Pinpoint the cell where the given text exists, returning its [X, Y] midpoint coordinate. 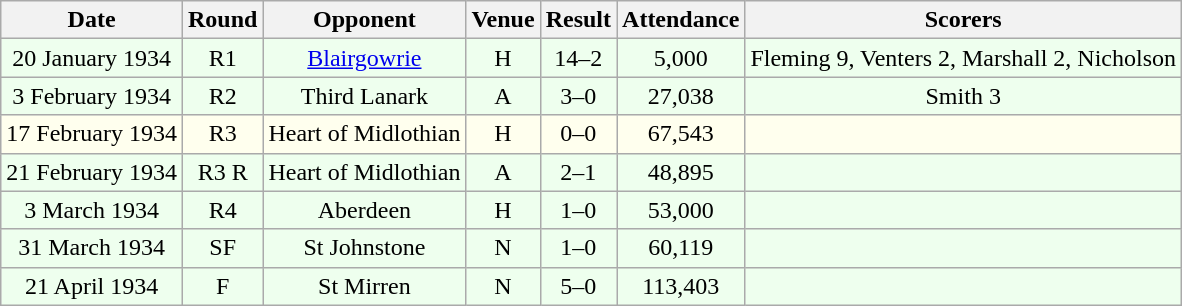
2–1 [578, 172]
F [222, 286]
3–0 [578, 96]
SF [222, 248]
St Mirren [364, 286]
Smith 3 [964, 96]
R2 [222, 96]
R1 [222, 58]
20 January 1934 [92, 58]
60,119 [681, 248]
0–0 [578, 134]
14–2 [578, 58]
Result [578, 20]
R4 [222, 210]
R3 [222, 134]
31 March 1934 [92, 248]
67,543 [681, 134]
21 February 1934 [92, 172]
21 April 1934 [92, 286]
Aberdeen [364, 210]
Date [92, 20]
53,000 [681, 210]
5–0 [578, 286]
R3 R [222, 172]
St Johnstone [364, 248]
27,038 [681, 96]
Blairgowrie [364, 58]
48,895 [681, 172]
Round [222, 20]
Attendance [681, 20]
Third Lanark [364, 96]
Scorers [964, 20]
113,403 [681, 286]
3 March 1934 [92, 210]
3 February 1934 [92, 96]
Venue [503, 20]
Fleming 9, Venters 2, Marshall 2, Nicholson [964, 58]
17 February 1934 [92, 134]
5,000 [681, 58]
Opponent [364, 20]
